Find where the given text appears and provide that cell's center as [x, y] coordinate. 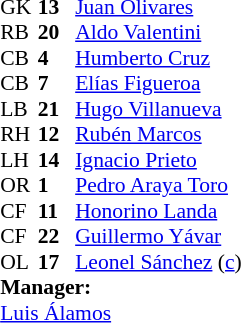
11 [57, 211]
21 [57, 109]
4 [57, 58]
OR [19, 185]
OL [19, 262]
12 [57, 135]
LB [19, 109]
14 [57, 160]
22 [57, 237]
RB [19, 33]
20 [57, 33]
17 [57, 262]
LH [19, 160]
7 [57, 83]
1 [57, 185]
RH [19, 135]
